Provide the [x, y] coordinate of the cell's center where the given text is located.  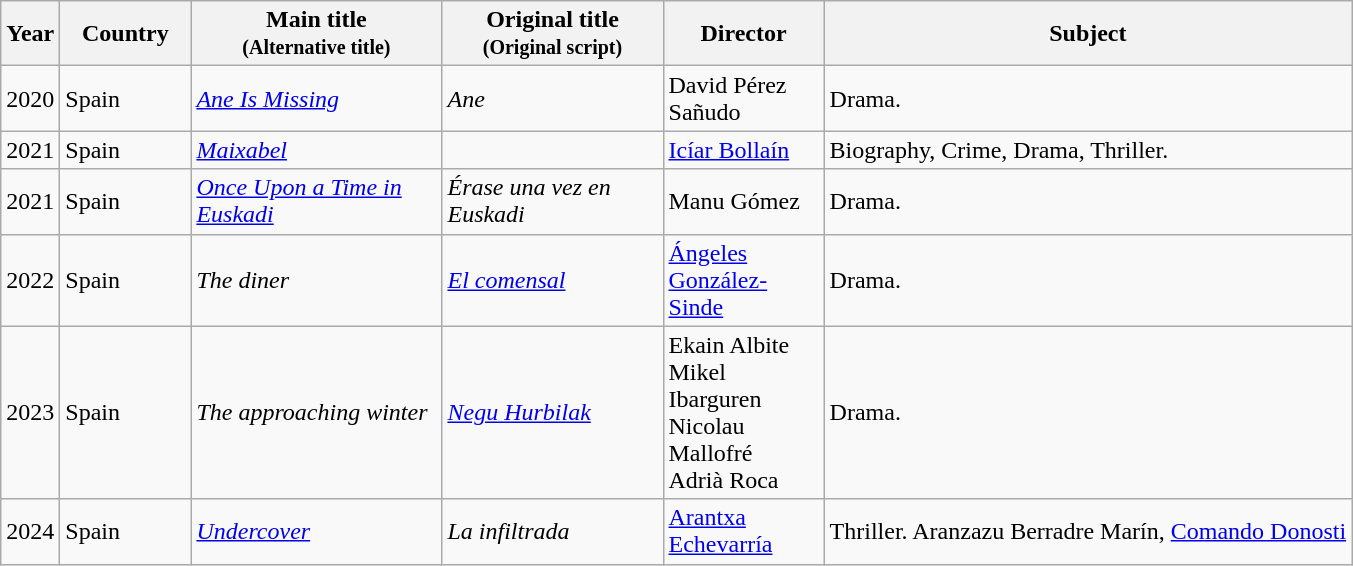
Original title(Original script) [552, 34]
Ekain AlbiteMikel IbargurenNicolau MallofréAdrià Roca [744, 412]
Maixabel [316, 150]
David Pérez Sañudo [744, 98]
Ane [552, 98]
Ane Is Missing [316, 98]
2024 [30, 532]
Manu Gómez [744, 202]
Year [30, 34]
2020 [30, 98]
The approaching winter [316, 412]
Biography, Crime, Drama, Thriller. [1088, 150]
Arantxa Echevarría [744, 532]
Director [744, 34]
Thriller. Aranzazu Berradre Marín, Comando Donosti [1088, 532]
Country [126, 34]
La infiltrada [552, 532]
Undercover [316, 532]
El comensal [552, 280]
The diner [316, 280]
Negu Hurbilak [552, 412]
Main title(Alternative title) [316, 34]
Érase una vez en Euskadi [552, 202]
2022 [30, 280]
Once Upon a Time in Euskadi [316, 202]
Ángeles González-Sinde [744, 280]
Subject [1088, 34]
Icíar Bollaín [744, 150]
2023 [30, 412]
